Determine the (X, Y) coordinate at the center of the cell enclosing the given text.  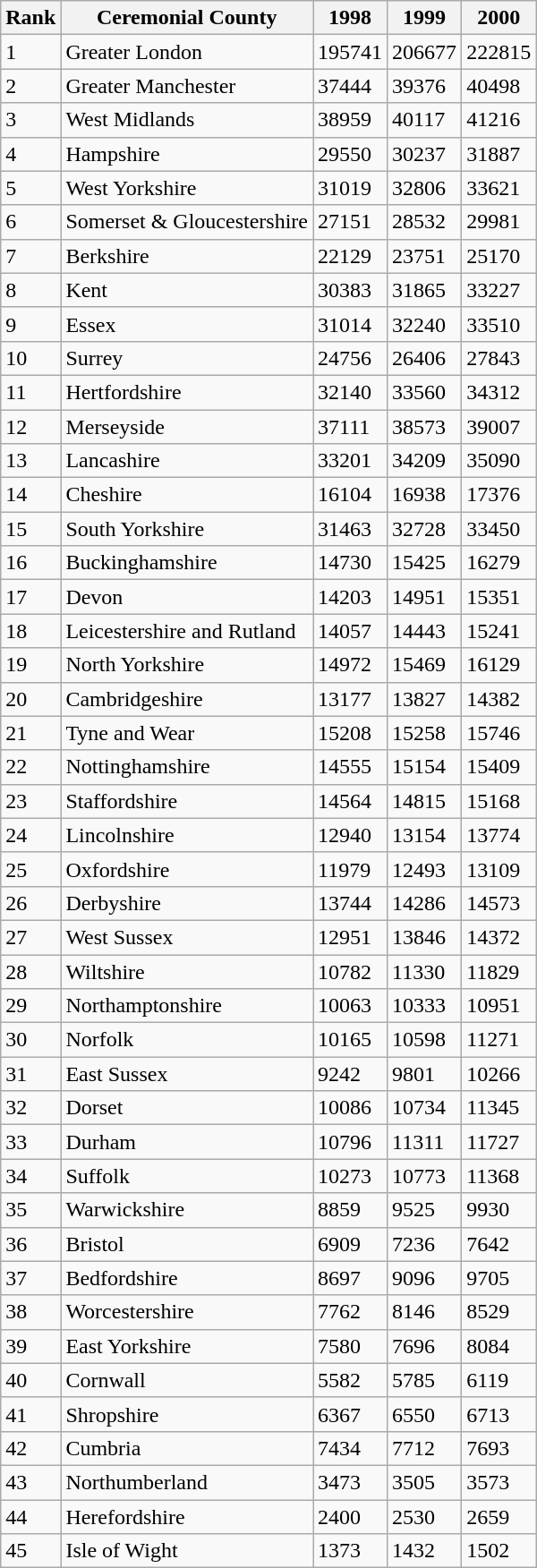
11 (30, 392)
6 (30, 222)
14573 (499, 903)
1373 (351, 1551)
38 (30, 1312)
3505 (424, 1482)
24756 (351, 358)
16 (30, 563)
16279 (499, 563)
7642 (499, 1244)
195741 (351, 52)
10 (30, 358)
7434 (351, 1448)
42 (30, 1448)
Devon (187, 597)
East Yorkshire (187, 1346)
Suffolk (187, 1176)
Cheshire (187, 495)
Tyne and Wear (187, 733)
West Sussex (187, 937)
7712 (424, 1448)
1502 (499, 1551)
14443 (424, 631)
Kent (187, 290)
14730 (351, 563)
25170 (499, 256)
10773 (424, 1176)
14372 (499, 937)
3573 (499, 1482)
31 (30, 1074)
North Yorkshire (187, 665)
27 (30, 937)
15746 (499, 733)
11979 (351, 869)
16104 (351, 495)
Staffordshire (187, 801)
29981 (499, 222)
37111 (351, 427)
1432 (424, 1551)
13109 (499, 869)
Worcestershire (187, 1312)
30383 (351, 290)
2 (30, 86)
6909 (351, 1244)
37444 (351, 86)
26 (30, 903)
Greater Manchester (187, 86)
10273 (351, 1176)
33 (30, 1142)
6119 (499, 1380)
2400 (351, 1517)
Somerset & Gloucestershire (187, 222)
37 (30, 1278)
14382 (499, 699)
22129 (351, 256)
33510 (499, 324)
10796 (351, 1142)
Bedfordshire (187, 1278)
15241 (499, 631)
2659 (499, 1517)
10782 (351, 971)
7580 (351, 1346)
34312 (499, 392)
3473 (351, 1482)
11311 (424, 1142)
Merseyside (187, 427)
31019 (351, 188)
35 (30, 1210)
13774 (499, 835)
13 (30, 461)
Nottinghamshire (187, 767)
15168 (499, 801)
Bristol (187, 1244)
11330 (424, 971)
13177 (351, 699)
15154 (424, 767)
12 (30, 427)
7236 (424, 1244)
Ceremonial County (187, 18)
Northamptonshire (187, 1006)
South Yorkshire (187, 529)
Oxfordshire (187, 869)
Rank (30, 18)
8529 (499, 1312)
Essex (187, 324)
Lancashire (187, 461)
40498 (499, 86)
18 (30, 631)
10734 (424, 1108)
13846 (424, 937)
6713 (499, 1414)
39 (30, 1346)
Warwickshire (187, 1210)
Cambridgeshire (187, 699)
12940 (351, 835)
9096 (424, 1278)
Dorset (187, 1108)
30237 (424, 154)
West Yorkshire (187, 188)
44 (30, 1517)
Derbyshire (187, 903)
10086 (351, 1108)
206677 (424, 52)
22 (30, 767)
7762 (351, 1312)
8697 (351, 1278)
33227 (499, 290)
Cumbria (187, 1448)
8084 (499, 1346)
32806 (424, 188)
9 (30, 324)
45 (30, 1551)
13827 (424, 699)
6367 (351, 1414)
11727 (499, 1142)
Berkshire (187, 256)
9801 (424, 1074)
11345 (499, 1108)
27151 (351, 222)
33450 (499, 529)
28532 (424, 222)
16129 (499, 665)
29550 (351, 154)
31887 (499, 154)
Durham (187, 1142)
5785 (424, 1380)
Surrey (187, 358)
11368 (499, 1176)
27843 (499, 358)
Northumberland (187, 1482)
10951 (499, 1006)
15409 (499, 767)
16938 (424, 495)
4 (30, 154)
14057 (351, 631)
13154 (424, 835)
10165 (351, 1040)
33201 (351, 461)
40 (30, 1380)
43 (30, 1482)
1 (30, 52)
9705 (499, 1278)
14555 (351, 767)
14203 (351, 597)
2530 (424, 1517)
9242 (351, 1074)
Buckinghamshire (187, 563)
8859 (351, 1210)
32140 (351, 392)
Hampshire (187, 154)
14286 (424, 903)
15 (30, 529)
Lincolnshire (187, 835)
Isle of Wight (187, 1551)
28 (30, 971)
19 (30, 665)
17 (30, 597)
8146 (424, 1312)
Greater London (187, 52)
10266 (499, 1074)
5582 (351, 1380)
26406 (424, 358)
39007 (499, 427)
3 (30, 120)
Wiltshire (187, 971)
Hertfordshire (187, 392)
17376 (499, 495)
38959 (351, 120)
7 (30, 256)
1998 (351, 18)
40117 (424, 120)
1999 (424, 18)
34 (30, 1176)
2000 (499, 18)
13744 (351, 903)
10063 (351, 1006)
23751 (424, 256)
31014 (351, 324)
14815 (424, 801)
Shropshire (187, 1414)
14972 (351, 665)
15258 (424, 733)
12493 (424, 869)
14951 (424, 597)
10598 (424, 1040)
32 (30, 1108)
11271 (499, 1040)
34209 (424, 461)
9930 (499, 1210)
Cornwall (187, 1380)
39376 (424, 86)
29 (30, 1006)
9525 (424, 1210)
11829 (499, 971)
32728 (424, 529)
23 (30, 801)
222815 (499, 52)
15425 (424, 563)
5 (30, 188)
15208 (351, 733)
10333 (424, 1006)
35090 (499, 461)
21 (30, 733)
31463 (351, 529)
15469 (424, 665)
30 (30, 1040)
31865 (424, 290)
14564 (351, 801)
7693 (499, 1448)
Leicestershire and Rutland (187, 631)
12951 (351, 937)
33621 (499, 188)
36 (30, 1244)
6550 (424, 1414)
Herefordshire (187, 1517)
West Midlands (187, 120)
33560 (424, 392)
8 (30, 290)
15351 (499, 597)
25 (30, 869)
24 (30, 835)
20 (30, 699)
7696 (424, 1346)
14 (30, 495)
East Sussex (187, 1074)
38573 (424, 427)
32240 (424, 324)
Norfolk (187, 1040)
41 (30, 1414)
41216 (499, 120)
